Detect which cell encompasses the target text, then output its (X, Y) center coordinate. 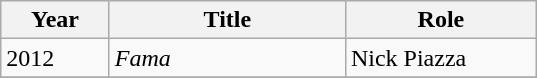
Nick Piazza (440, 58)
Title (227, 20)
Role (440, 20)
Year (56, 20)
Fama (227, 58)
2012 (56, 58)
